Output the (X, Y) coordinate of the center of the cell containing the given text.  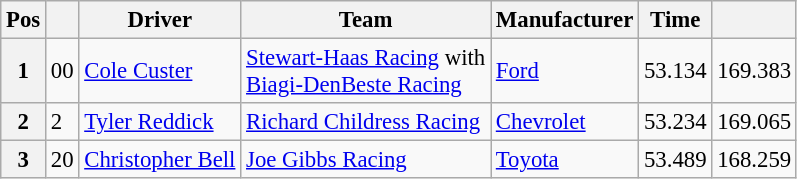
Tyler Reddick (160, 122)
Pos (24, 20)
Christopher Bell (160, 160)
Driver (160, 20)
Richard Childress Racing (366, 122)
3 (24, 160)
168.259 (754, 160)
Cole Custer (160, 72)
53.489 (676, 160)
Ford (564, 72)
Manufacturer (564, 20)
20 (62, 160)
1 (24, 72)
Time (676, 20)
169.383 (754, 72)
Toyota (564, 160)
00 (62, 72)
Team (366, 20)
Stewart-Haas Racing with Biagi-DenBeste Racing (366, 72)
53.134 (676, 72)
Chevrolet (564, 122)
53.234 (676, 122)
Joe Gibbs Racing (366, 160)
169.065 (754, 122)
